Provide the [X, Y] coordinate of the cell's center where the given text is located.  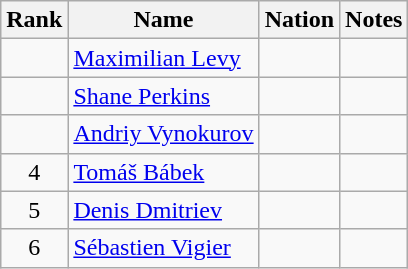
Rank [34, 20]
Maximilian Levy [164, 58]
Tomáš Bábek [164, 172]
Andriy Vynokurov [164, 134]
6 [34, 248]
Denis Dmitriev [164, 210]
Nation [299, 20]
Shane Perkins [164, 96]
Sébastien Vigier [164, 248]
4 [34, 172]
5 [34, 210]
Notes [374, 20]
Name [164, 20]
